Extract the [x, y] coordinate from the center of the cell holding the provided text.  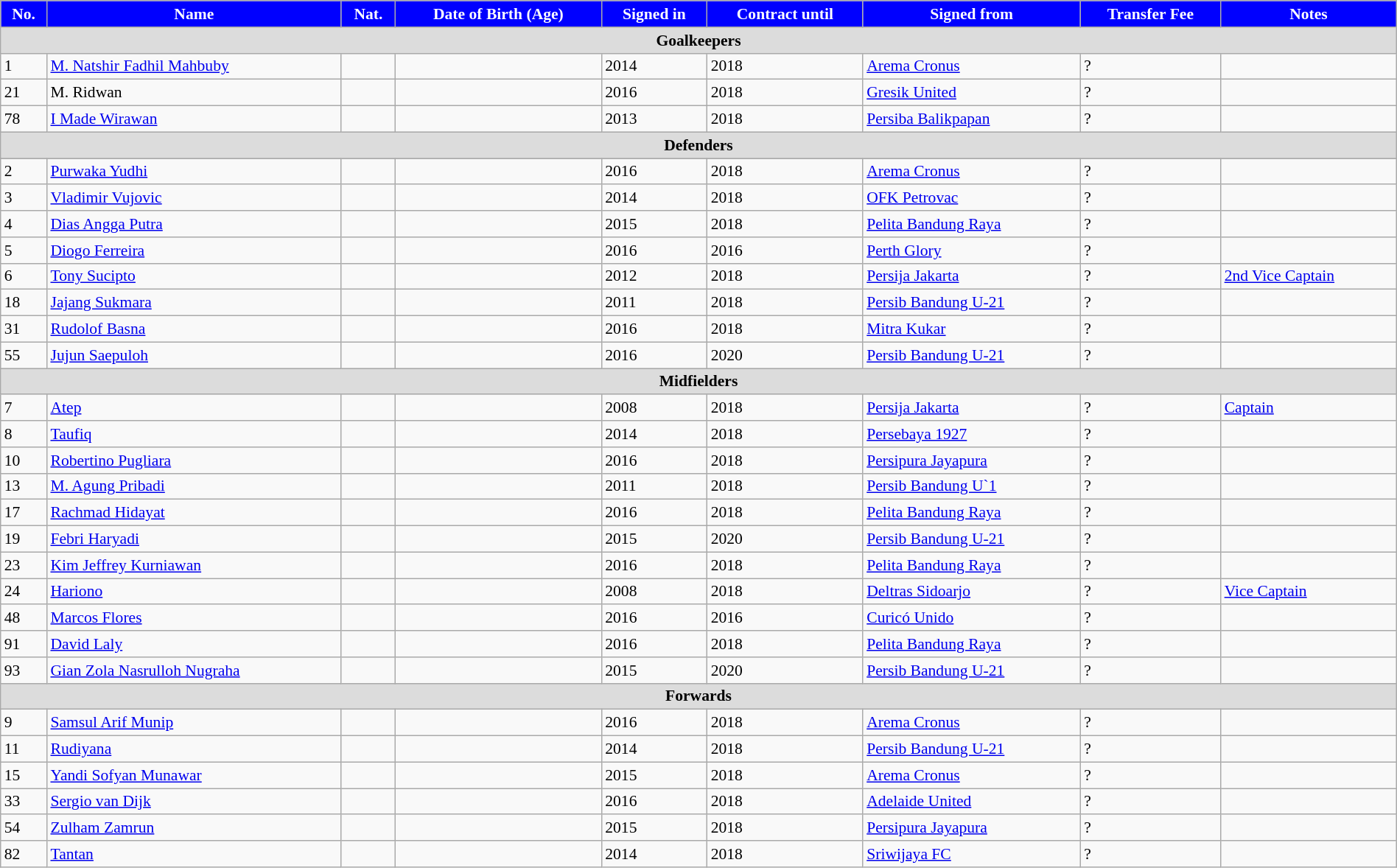
Contract until [785, 14]
Purwaka Yudhi [194, 172]
Notes [1309, 14]
33 [24, 802]
Taufiq [194, 434]
23 [24, 565]
13 [24, 486]
Atep [194, 408]
Hariono [194, 592]
31 [24, 329]
Kim Jeffrey Kurniawan [194, 565]
Signed in [654, 14]
Marcos Flores [194, 618]
91 [24, 644]
Mitra Kukar [971, 329]
55 [24, 355]
2013 [654, 119]
Name [194, 14]
Zulham Zamrun [194, 828]
Date of Birth (Age) [499, 14]
5 [24, 251]
Signed from [971, 14]
15 [24, 775]
Samsul Arif Munip [194, 723]
18 [24, 303]
I Made Wirawan [194, 119]
David Laly [194, 644]
Jajang Sukmara [194, 303]
Rudiyana [194, 749]
Sergio van Dijk [194, 802]
8 [24, 434]
M. Agung Pribadi [194, 486]
Sriwijaya FC [971, 854]
Midfielders [698, 382]
Goalkeepers [698, 41]
Persebaya 1927 [971, 434]
9 [24, 723]
Transfer Fee [1151, 14]
Vice Captain [1309, 592]
Dias Angga Putra [194, 224]
2012 [654, 276]
6 [24, 276]
2 [24, 172]
4 [24, 224]
21 [24, 93]
48 [24, 618]
17 [24, 513]
Deltras Sidoarjo [971, 592]
Gresik United [971, 93]
11 [24, 749]
M. Natshir Fadhil Mahbuby [194, 66]
10 [24, 461]
93 [24, 671]
M. Ridwan [194, 93]
Rachmad Hidayat [194, 513]
Adelaide United [971, 802]
Defenders [698, 145]
Curicó Unido [971, 618]
Vladimir Vujovic [194, 198]
No. [24, 14]
3 [24, 198]
19 [24, 539]
54 [24, 828]
7 [24, 408]
78 [24, 119]
82 [24, 854]
Robertino Pugliara [194, 461]
Nat. [368, 14]
Jujun Saepuloh [194, 355]
Forwards [698, 696]
Gian Zola Nasrulloh Nugraha [194, 671]
Persiba Balikpapan [971, 119]
Tony Sucipto [194, 276]
OFK Petrovac [971, 198]
Perth Glory [971, 251]
Diogo Ferreira [194, 251]
24 [24, 592]
2nd Vice Captain [1309, 276]
Rudolof Basna [194, 329]
Captain [1309, 408]
Febri Haryadi [194, 539]
Tantan [194, 854]
Persib Bandung U`1 [971, 486]
1 [24, 66]
Yandi Sofyan Munawar [194, 775]
